From the cell containing the given text, extract its center point as [X, Y] coordinate. 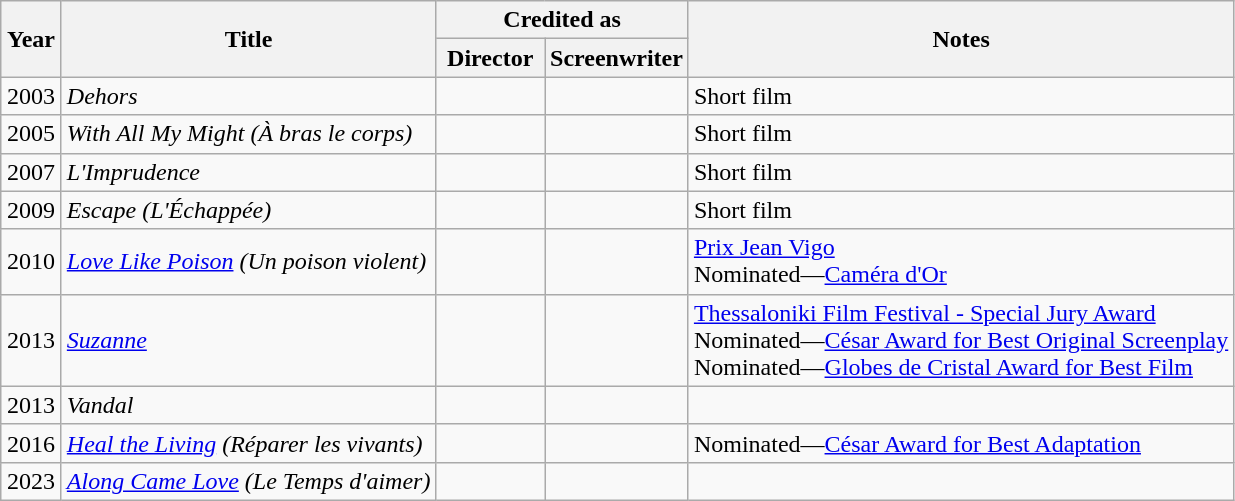
Heal the Living (Réparer les vivants) [248, 443]
Love Like Poison (Un poison violent) [248, 262]
2009 [32, 210]
Screenwriter [616, 58]
With All My Might (À bras le corps) [248, 134]
L'Imprudence [248, 172]
Credited as [562, 20]
Year [32, 39]
Nominated—César Award for Best Adaptation [960, 443]
Director [490, 58]
Thessaloniki Film Festival - Special Jury AwardNominated—César Award for Best Original ScreenplayNominated—Globes de Cristal Award for Best Film [960, 340]
Vandal [248, 405]
Escape (L'Échappée) [248, 210]
2005 [32, 134]
Dehors [248, 96]
Suzanne [248, 340]
2003 [32, 96]
Notes [960, 39]
Prix Jean VigoNominated—Caméra d'Or [960, 262]
Title [248, 39]
2007 [32, 172]
2016 [32, 443]
Along Came Love (Le Temps d'aimer) [248, 481]
2023 [32, 481]
2010 [32, 262]
